Return the (X, Y) coordinate for the center point of the cell that contains the specified text.  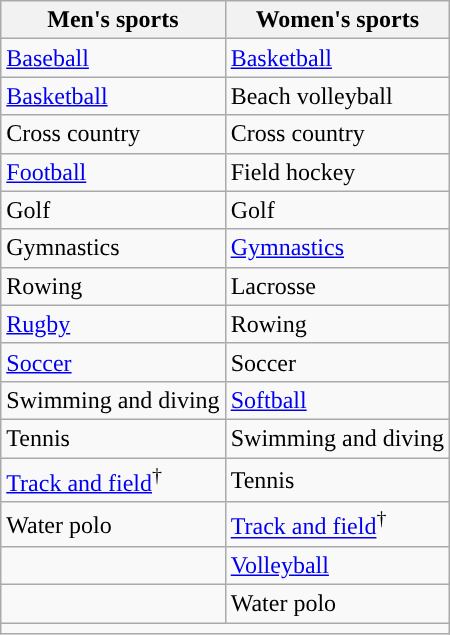
Volleyball (337, 566)
Beach volleyball (337, 96)
Rugby (113, 324)
Women's sports (337, 20)
Men's sports (113, 20)
Field hockey (337, 172)
Baseball (113, 58)
Football (113, 172)
Softball (337, 400)
Lacrosse (337, 286)
